Capture the cell that displays the provided text and extract its (x, y) central coordinate. 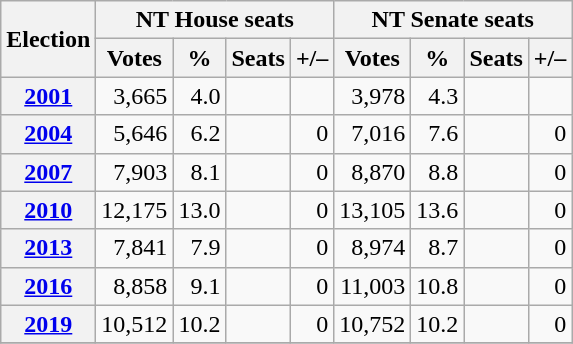
2007 (48, 172)
7.6 (438, 134)
4.3 (438, 96)
8,858 (134, 286)
8,870 (372, 172)
3,978 (372, 96)
2016 (48, 286)
NT House seats (215, 20)
9.1 (200, 286)
13.6 (438, 210)
5,646 (134, 134)
10,752 (372, 324)
2004 (48, 134)
11,003 (372, 286)
10,512 (134, 324)
6.2 (200, 134)
13,105 (372, 210)
7.9 (200, 248)
2019 (48, 324)
7,903 (134, 172)
12,175 (134, 210)
2010 (48, 210)
13.0 (200, 210)
8.1 (200, 172)
7,016 (372, 134)
7,841 (134, 248)
4.0 (200, 96)
8,974 (372, 248)
NT Senate seats (453, 20)
2001 (48, 96)
Election (48, 39)
3,665 (134, 96)
10.8 (438, 286)
2013 (48, 248)
8.7 (438, 248)
8.8 (438, 172)
